Return the (X, Y) coordinate for the center point of the cell that contains the specified text.  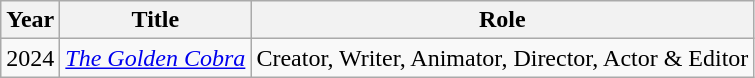
Year (30, 20)
The Golden Cobra (156, 58)
Title (156, 20)
2024 (30, 58)
Creator, Writer, Animator, Director, Actor & Editor (502, 58)
Role (502, 20)
